Scan for the cell matching the given text and deliver its [x, y] coordinate at center. 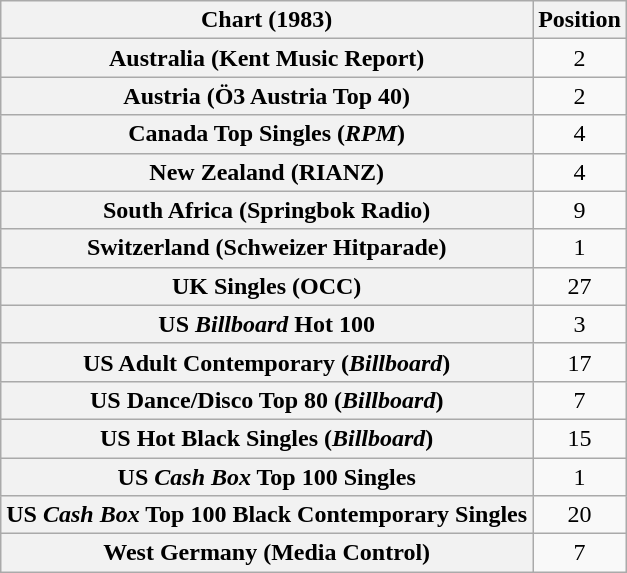
US Cash Box Top 100 Black Contemporary Singles [267, 515]
US Adult Contemporary (Billboard) [267, 362]
20 [580, 515]
US Dance/Disco Top 80 (Billboard) [267, 400]
Austria (Ö3 Austria Top 40) [267, 96]
15 [580, 438]
9 [580, 210]
Australia (Kent Music Report) [267, 58]
Switzerland (Schweizer Hitparade) [267, 248]
West Germany (Media Control) [267, 553]
US Hot Black Singles (Billboard) [267, 438]
US Billboard Hot 100 [267, 324]
Canada Top Singles (RPM) [267, 134]
US Cash Box Top 100 Singles [267, 477]
South Africa (Springbok Radio) [267, 210]
17 [580, 362]
Position [580, 20]
3 [580, 324]
27 [580, 286]
Chart (1983) [267, 20]
New Zealand (RIANZ) [267, 172]
UK Singles (OCC) [267, 286]
